Detect which cell encompasses the target text, then output its (X, Y) center coordinate. 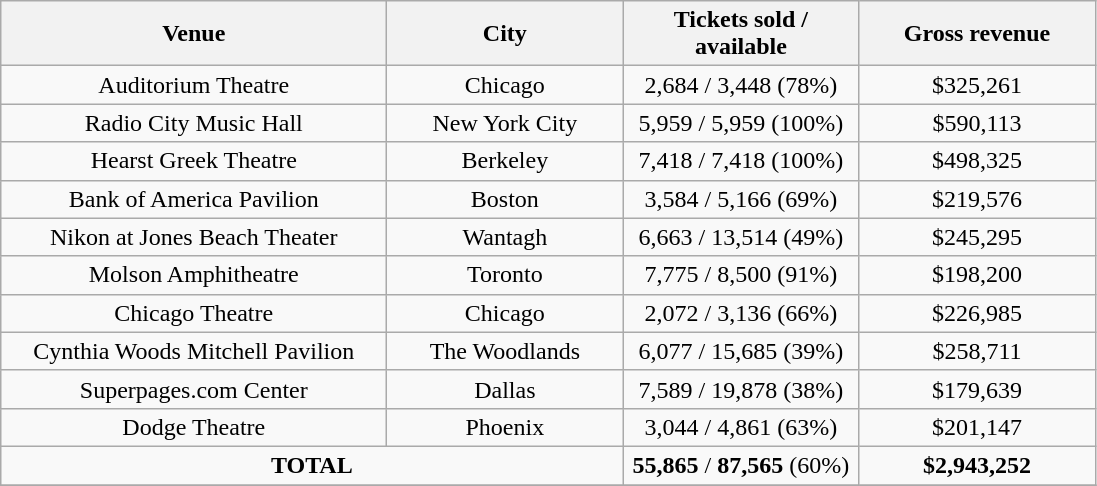
Dallas (505, 389)
Dodge Theatre (194, 427)
2,072 / 3,136 (66%) (741, 313)
Wantagh (505, 237)
Boston (505, 199)
3,584 / 5,166 (69%) (741, 199)
Radio City Music Hall (194, 123)
55,865 / 87,565 (60%) (741, 465)
Nikon at Jones Beach Theater (194, 237)
Molson Amphitheatre (194, 275)
Superpages.com Center (194, 389)
$498,325 (977, 161)
Cynthia Woods Mitchell Pavilion (194, 351)
TOTAL (312, 465)
Bank of America Pavilion (194, 199)
Venue (194, 34)
$201,147 (977, 427)
6,663 / 13,514 (49%) (741, 237)
7,589 / 19,878 (38%) (741, 389)
7,775 / 8,500 (91%) (741, 275)
$590,113 (977, 123)
5,959 / 5,959 (100%) (741, 123)
$198,200 (977, 275)
Gross revenue (977, 34)
Berkeley (505, 161)
7,418 / 7,418 (100%) (741, 161)
City (505, 34)
New York City (505, 123)
The Woodlands (505, 351)
$179,639 (977, 389)
$219,576 (977, 199)
Hearst Greek Theatre (194, 161)
6,077 / 15,685 (39%) (741, 351)
$245,295 (977, 237)
$258,711 (977, 351)
Chicago Theatre (194, 313)
$226,985 (977, 313)
2,684 / 3,448 (78%) (741, 85)
$2,943,252 (977, 465)
Toronto (505, 275)
Tickets sold / available (741, 34)
$325,261 (977, 85)
Phoenix (505, 427)
Auditorium Theatre (194, 85)
3,044 / 4,861 (63%) (741, 427)
